Determine the (x, y) coordinate at the center of the cell enclosing the given text.  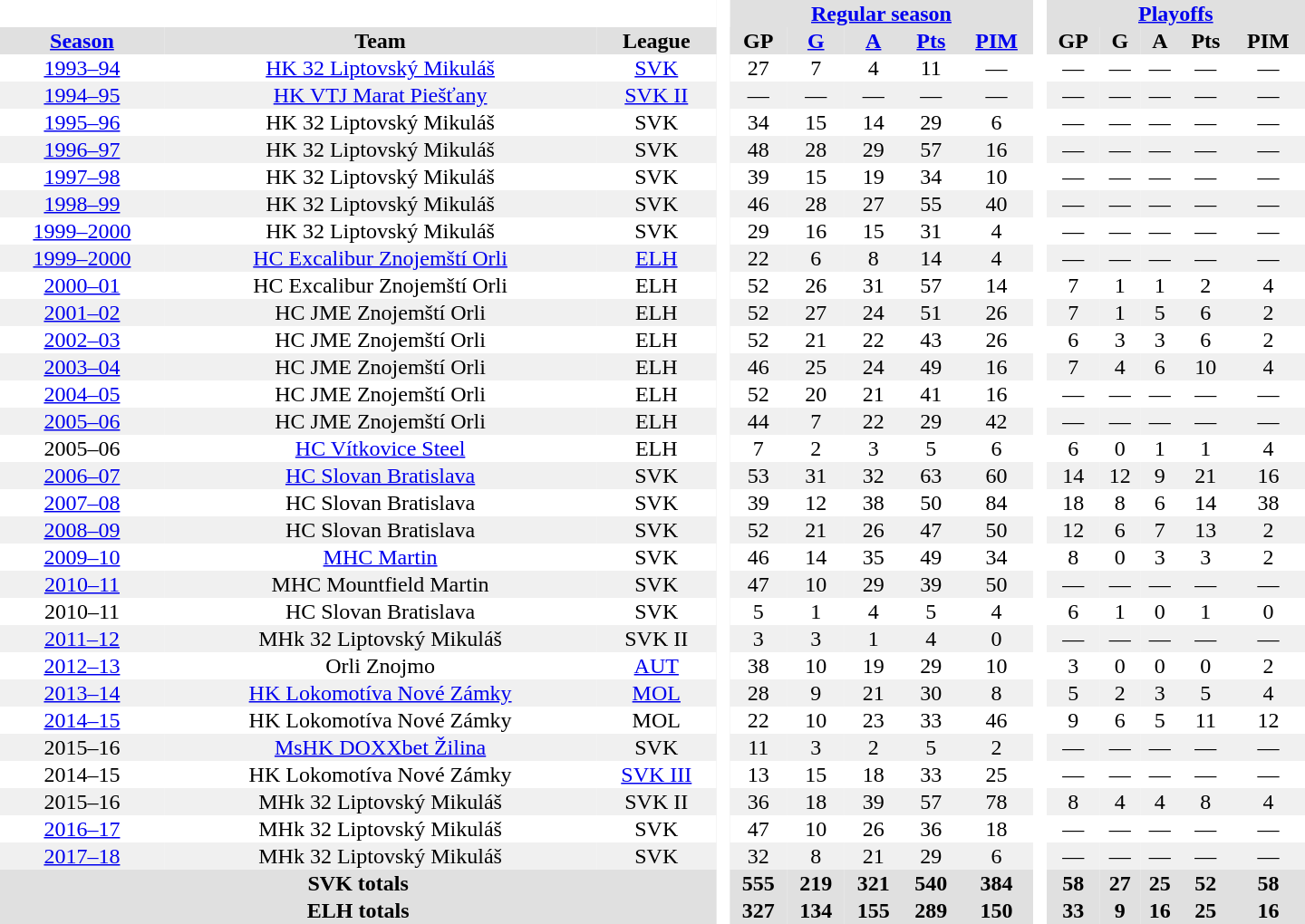
1993–94 (82, 68)
2006–07 (82, 476)
2000–01 (82, 285)
2016–17 (82, 829)
84 (997, 503)
2003–04 (82, 367)
41 (932, 394)
2012–13 (82, 666)
League (656, 41)
60 (997, 476)
2008–09 (82, 530)
2002–03 (82, 340)
55 (932, 204)
540 (932, 883)
219 (816, 883)
321 (874, 883)
2004–05 (82, 394)
2001–02 (82, 313)
40 (997, 204)
Playoffs (1176, 14)
42 (997, 421)
43 (932, 340)
20 (816, 394)
48 (759, 149)
1995–96 (82, 122)
384 (997, 883)
2009–10 (82, 557)
1997–98 (82, 177)
Team (381, 41)
134 (816, 910)
ELH totals (358, 910)
Orli Znojmo (381, 666)
MsHK DOXXbet Žilina (381, 747)
1998–99 (82, 204)
2007–08 (82, 503)
35 (874, 557)
2017–18 (82, 856)
555 (759, 883)
78 (997, 802)
1994–95 (82, 95)
SVK totals (358, 883)
327 (759, 910)
2013–14 (82, 693)
Regular season (881, 14)
MHC Martin (381, 557)
1996–97 (82, 149)
Season (82, 41)
155 (874, 910)
AUT (656, 666)
150 (997, 910)
63 (932, 476)
30 (932, 693)
2011–12 (82, 639)
HK VTJ Marat Piešťany (381, 95)
MHC Mountfield Martin (381, 584)
44 (759, 421)
51 (932, 313)
289 (932, 910)
HC Vítkovice Steel (381, 448)
53 (759, 476)
23 (874, 720)
SVK III (656, 775)
